Search for the cell housing the specified text and yield its [X, Y] center coordinate. 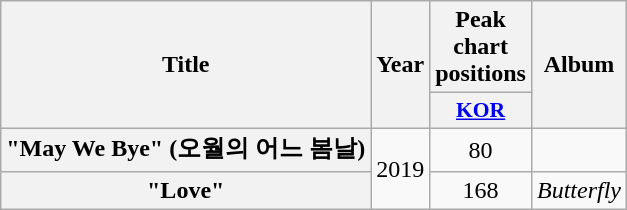
Butterfly [578, 190]
80 [481, 150]
168 [481, 190]
"Love" [186, 190]
2019 [400, 168]
KOR [481, 111]
Title [186, 65]
"May We Bye" (오월의 어느 봄날) [186, 150]
Year [400, 65]
Peak chart positions [481, 47]
Album [578, 65]
